Determine the (x, y) coordinate at the center of the cell enclosing the given text.  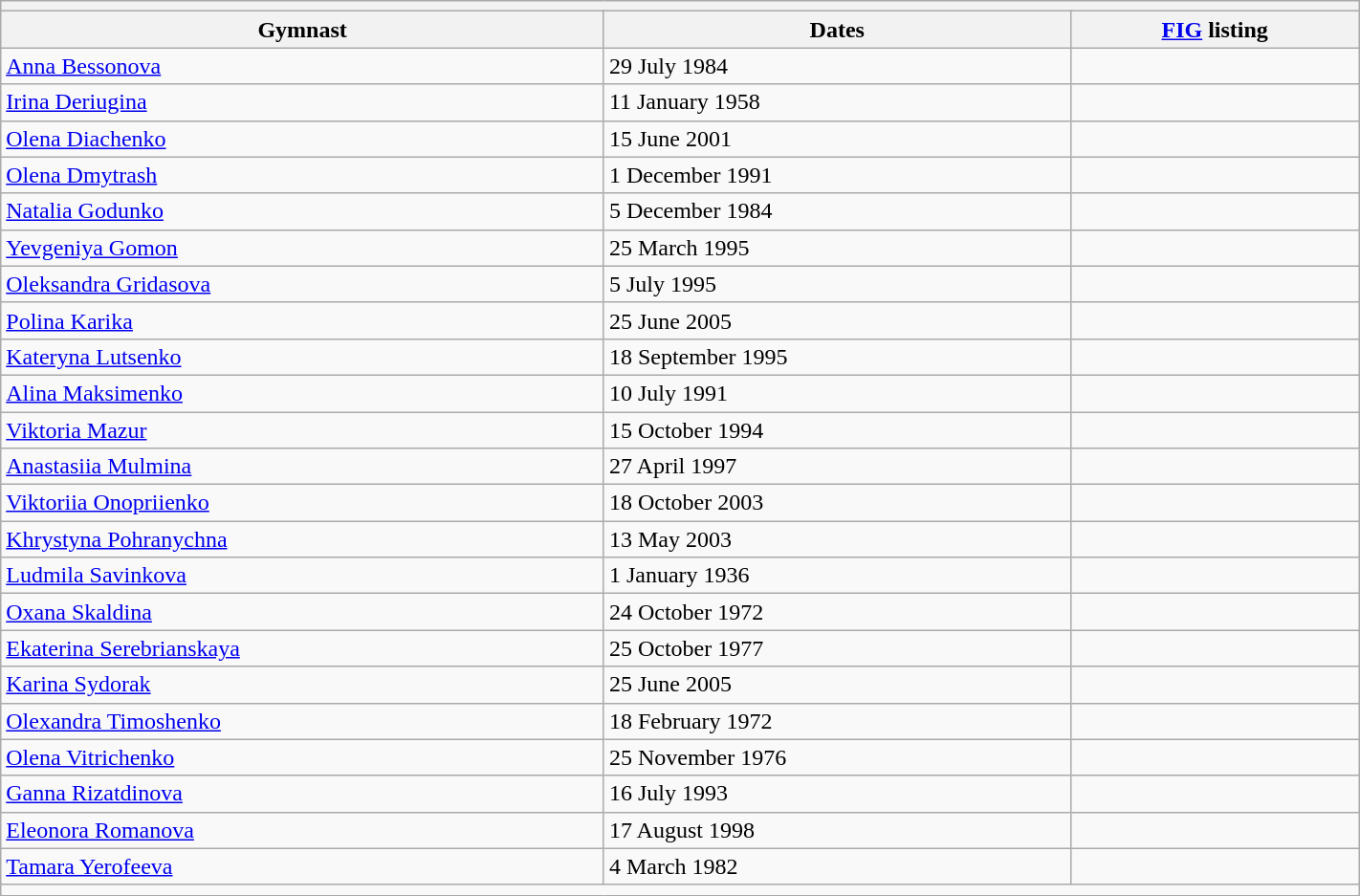
24 October 1972 (837, 612)
15 June 2001 (837, 139)
Olena Vitrichenko (302, 757)
5 December 1984 (837, 211)
1 January 1936 (837, 576)
Alina Maksimenko (302, 393)
Natalia Godunko (302, 211)
FIG listing (1215, 30)
Anastasiia Mulmina (302, 467)
Ekaterina Serebrianskaya (302, 648)
Oxana Skaldina (302, 612)
11 January 1958 (837, 102)
18 October 2003 (837, 503)
10 July 1991 (837, 393)
Khrystyna Pohranychna (302, 539)
16 July 1993 (837, 794)
Anna Bessonova (302, 66)
Olena Dmytrash (302, 175)
Tamara Yerofeeva (302, 866)
18 February 1972 (837, 721)
Olexandra Timoshenko (302, 721)
Olena Diachenko (302, 139)
Ganna Rizatdinova (302, 794)
Gymnast (302, 30)
18 September 1995 (837, 357)
Yevgeniya Gomon (302, 248)
25 March 1995 (837, 248)
Viktoriia Onopriienko (302, 503)
17 August 1998 (837, 830)
27 April 1997 (837, 467)
Ludmila Savinkova (302, 576)
Karina Sydorak (302, 685)
13 May 2003 (837, 539)
Irina Deriugina (302, 102)
Polina Karika (302, 320)
Dates (837, 30)
4 March 1982 (837, 866)
1 December 1991 (837, 175)
Eleonora Romanova (302, 830)
Viktoria Mazur (302, 429)
Kateryna Lutsenko (302, 357)
29 July 1984 (837, 66)
Oleksandra Gridasova (302, 284)
25 October 1977 (837, 648)
25 November 1976 (837, 757)
5 July 1995 (837, 284)
15 October 1994 (837, 429)
